Return (x, y) of the center of cell containing provided text 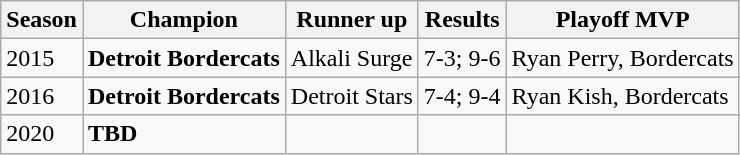
Ryan Kish, Bordercats (622, 96)
2016 (42, 96)
Runner up (352, 20)
Season (42, 20)
7-3; 9-6 (462, 58)
Playoff MVP (622, 20)
2015 (42, 58)
7-4; 9-4 (462, 96)
Results (462, 20)
Ryan Perry, Bordercats (622, 58)
Alkali Surge (352, 58)
Champion (184, 20)
Detroit Stars (352, 96)
TBD (184, 134)
2020 (42, 134)
